Find where the given text appears and provide that cell's center as (x, y) coordinate. 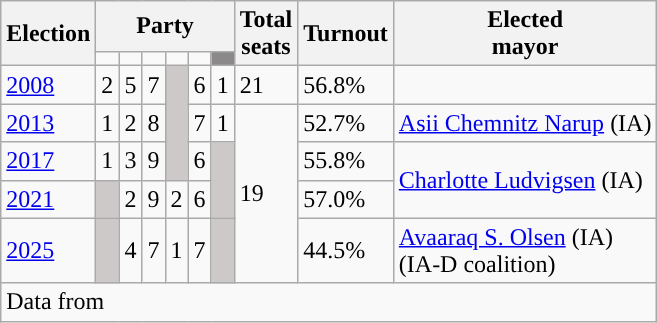
4 (130, 250)
3 (130, 161)
8 (154, 123)
52.7% (346, 123)
Data from (329, 302)
Turnout (346, 34)
Party (165, 26)
19 (266, 194)
21 (266, 85)
2008 (48, 85)
55.8% (346, 161)
57.0% (346, 199)
Totalseats (266, 34)
Charlotte Ludvigsen (IA) (525, 180)
5 (130, 85)
2025 (48, 250)
Election (48, 34)
Avaaraq S. Olsen (IA) (IA-D coalition) (525, 250)
2021 (48, 199)
Asii Chemnitz Narup (IA) (525, 123)
44.5% (346, 250)
Electedmayor (525, 34)
2013 (48, 123)
2017 (48, 161)
56.8% (346, 85)
